Provide the [X, Y] coordinate of the cell's center where the given text is located.  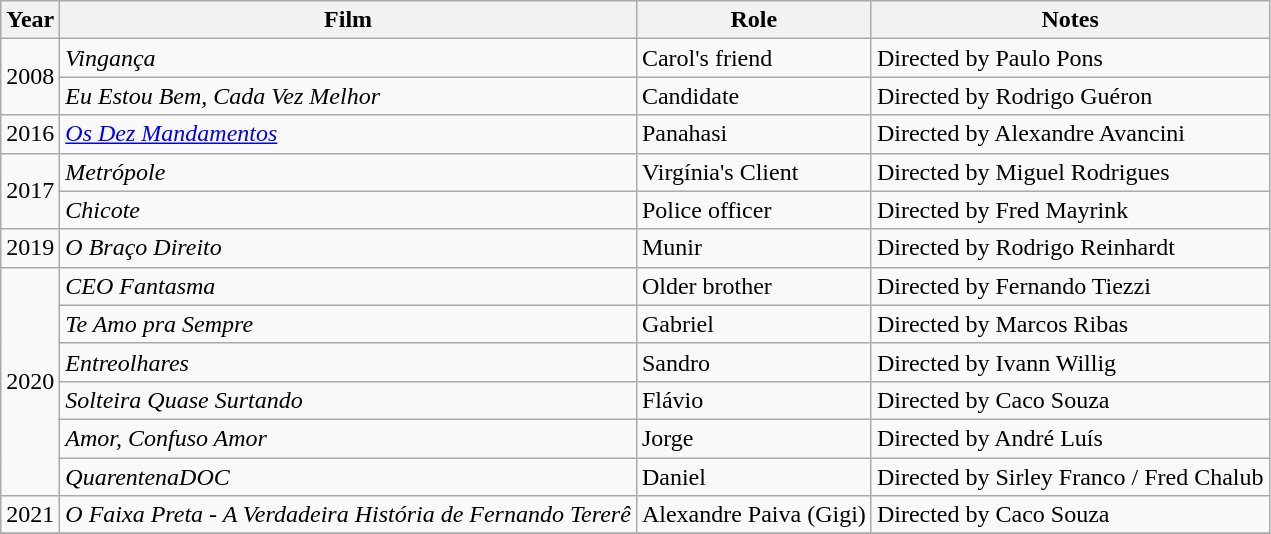
Directed by André Luís [1070, 438]
Entreolhares [348, 362]
Film [348, 20]
Carol's friend [754, 58]
QuarentenaDOC [348, 477]
Directed by Paulo Pons [1070, 58]
Alexandre Paiva (Gigi) [754, 515]
Directed by Sirley Franco / Fred Chalub [1070, 477]
Eu Estou Bem, Cada Vez Melhor [348, 96]
Older brother [754, 286]
Sandro [754, 362]
Panahasi [754, 134]
CEO Fantasma [348, 286]
2020 [30, 381]
Amor, Confuso Amor [348, 438]
Directed by Fernando Tiezzi [1070, 286]
2017 [30, 191]
Notes [1070, 20]
Role [754, 20]
2019 [30, 248]
2016 [30, 134]
Candidate [754, 96]
Directed by Rodrigo Reinhardt [1070, 248]
Munir [754, 248]
Year [30, 20]
Flávio [754, 400]
Vingança [348, 58]
Gabriel [754, 324]
2021 [30, 515]
O Faixa Preta - A Verdadeira História de Fernando Tererê [348, 515]
Metrópole [348, 172]
Directed by Alexandre Avancini [1070, 134]
Police officer [754, 210]
Solteira Quase Surtando [348, 400]
O Braço Direito [348, 248]
Directed by Marcos Ribas [1070, 324]
Os Dez Mandamentos [348, 134]
2008 [30, 77]
Chicote [348, 210]
Te Amo pra Sempre [348, 324]
Directed by Fred Mayrink [1070, 210]
Directed by Ivann Willig [1070, 362]
Directed by Miguel Rodrigues [1070, 172]
Daniel [754, 477]
Jorge [754, 438]
Virgínia's Client [754, 172]
Directed by Rodrigo Guéron [1070, 96]
